Scan for the cell matching the given text and deliver its (x, y) coordinate at center. 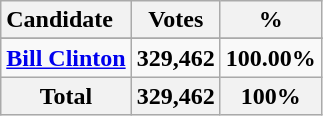
Votes (176, 20)
Total (66, 96)
100.00% (270, 58)
Candidate (66, 20)
% (270, 20)
100% (270, 96)
Bill Clinton (66, 58)
